Find where the given text appears and provide that cell's center as (X, Y) coordinate. 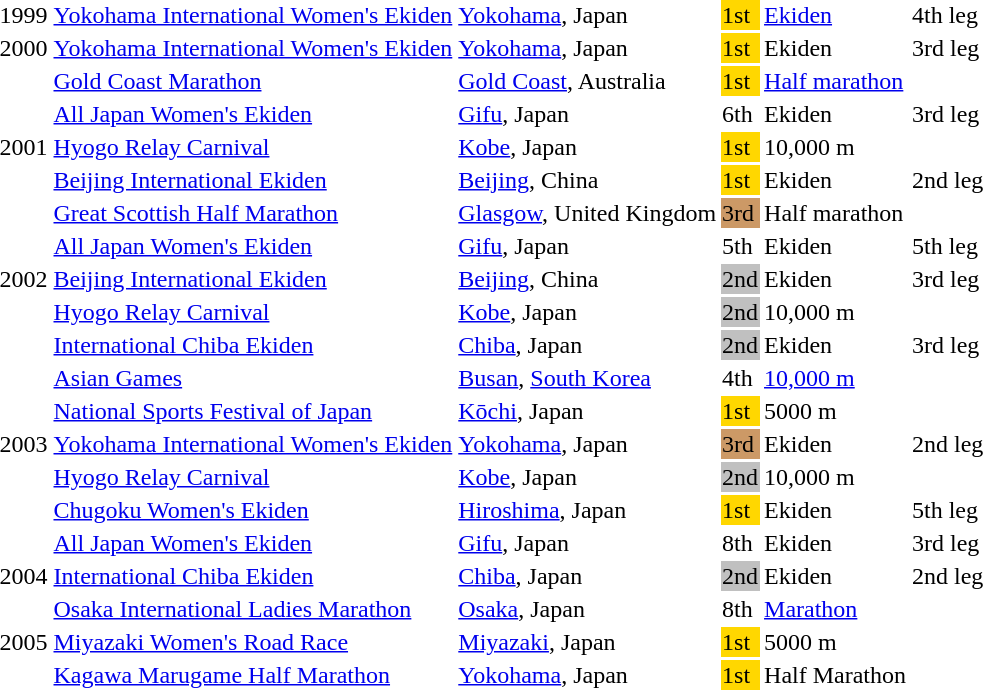
Asian Games (253, 378)
Gold Coast, Australia (588, 81)
Half Marathon (836, 675)
Glasgow, United Kingdom (588, 213)
4th (740, 378)
Kagawa Marugame Half Marathon (253, 675)
Marathon (836, 609)
Osaka International Ladies Marathon (253, 609)
Chugoku Women's Ekiden (253, 510)
National Sports Festival of Japan (253, 411)
Hiroshima, Japan (588, 510)
Miyazaki, Japan (588, 642)
Great Scottish Half Marathon (253, 213)
Gold Coast Marathon (253, 81)
Busan, South Korea (588, 378)
Osaka, Japan (588, 609)
Kōchi, Japan (588, 411)
Miyazaki Women's Road Race (253, 642)
6th (740, 114)
5th (740, 246)
